From the cell containing the given text, extract its center point as [X, Y] coordinate. 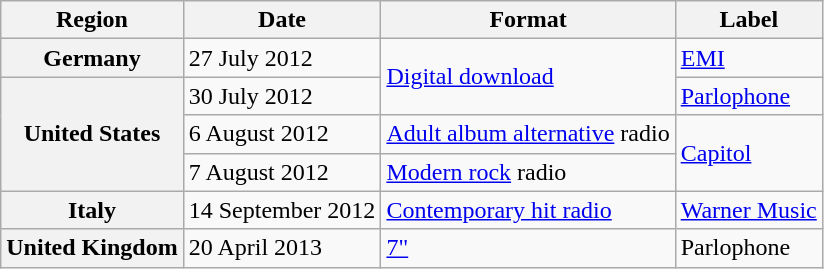
Modern rock radio [528, 172]
Label [748, 20]
7" [528, 248]
Date [282, 20]
Italy [92, 210]
20 April 2013 [282, 248]
Adult album alternative radio [528, 134]
Capitol [748, 153]
27 July 2012 [282, 58]
Format [528, 20]
7 August 2012 [282, 172]
Warner Music [748, 210]
14 September 2012 [282, 210]
Digital download [528, 77]
United Kingdom [92, 248]
6 August 2012 [282, 134]
Germany [92, 58]
Region [92, 20]
30 July 2012 [282, 96]
Contemporary hit radio [528, 210]
United States [92, 134]
EMI [748, 58]
